Find where the given text appears and provide that cell's center as [X, Y] coordinate. 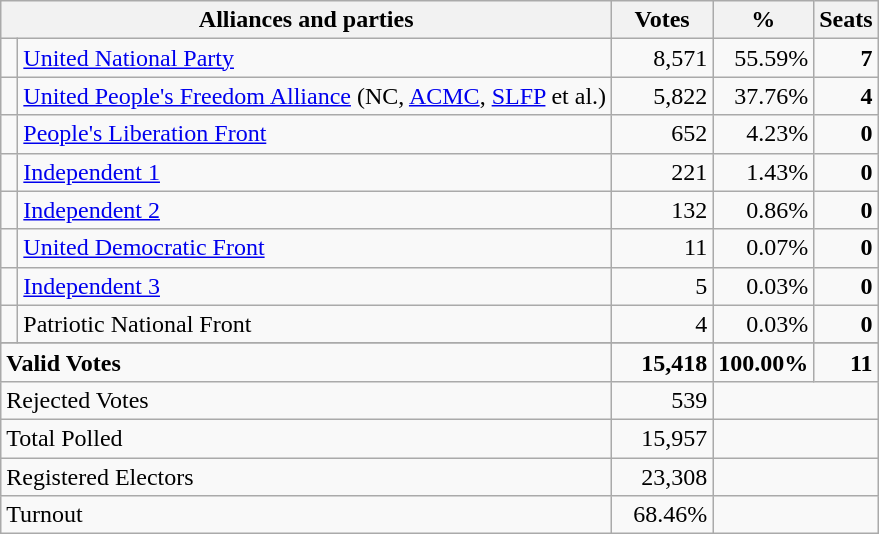
Patriotic National Front [315, 324]
4.23% [764, 134]
221 [662, 172]
7 [846, 58]
Rejected Votes [306, 400]
100.00% [764, 362]
15,418 [662, 362]
United National Party [315, 58]
0.86% [764, 210]
23,308 [662, 477]
Independent 3 [315, 286]
37.76% [764, 96]
Total Polled [306, 438]
Turnout [306, 515]
539 [662, 400]
8,571 [662, 58]
15,957 [662, 438]
652 [662, 134]
5 [662, 286]
Valid Votes [306, 362]
United People's Freedom Alliance (NC, ACMC, SLFP et al.) [315, 96]
Seats [846, 20]
5,822 [662, 96]
People's Liberation Front [315, 134]
Registered Electors [306, 477]
Alliances and parties [306, 20]
Independent 2 [315, 210]
% [764, 20]
United Democratic Front [315, 248]
1.43% [764, 172]
132 [662, 210]
68.46% [662, 515]
Votes [662, 20]
0.07% [764, 248]
Independent 1 [315, 172]
55.59% [764, 58]
